Capture the cell that displays the provided text and extract its (x, y) central coordinate. 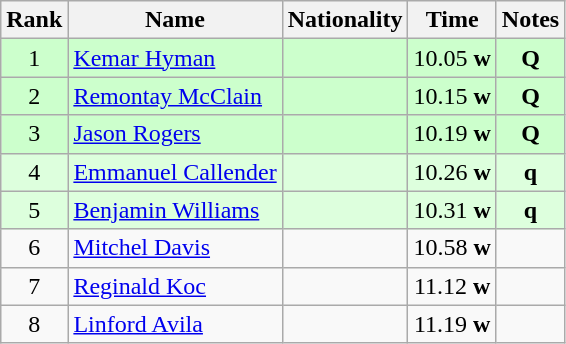
Kemar Hyman (175, 58)
10.31 w (452, 210)
Reginald Koc (175, 286)
Notes (530, 20)
2 (34, 96)
Linford Avila (175, 324)
Mitchel Davis (175, 248)
3 (34, 134)
7 (34, 286)
Remontay McClain (175, 96)
11.19 w (452, 324)
11.12 w (452, 286)
1 (34, 58)
Name (175, 20)
10.05 w (452, 58)
10.19 w (452, 134)
Rank (34, 20)
5 (34, 210)
Jason Rogers (175, 134)
Nationality (345, 20)
10.15 w (452, 96)
10.26 w (452, 172)
Time (452, 20)
Emmanuel Callender (175, 172)
10.58 w (452, 248)
8 (34, 324)
4 (34, 172)
6 (34, 248)
Benjamin Williams (175, 210)
